From the cell containing the given text, extract its center point as (X, Y) coordinate. 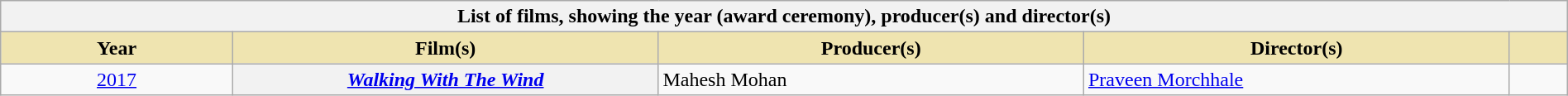
Praveen Morchhale (1297, 79)
Director(s) (1297, 48)
Walking With The Wind (445, 79)
List of films, showing the year (award ceremony), producer(s) and director(s) (784, 17)
Year (117, 48)
Film(s) (445, 48)
Producer(s) (872, 48)
2017 (117, 79)
Mahesh Mohan (872, 79)
